Find where the given text appears and provide that cell's center as (X, Y) coordinate. 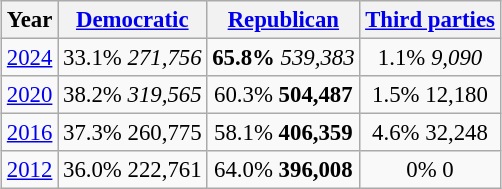
0% 0 (430, 170)
65.8% 539,383 (284, 58)
2020 (30, 95)
Third parties (430, 20)
1.1% 9,090 (430, 58)
2024 (30, 58)
58.1% 406,359 (284, 133)
2012 (30, 170)
33.1% 271,756 (132, 58)
36.0% 222,761 (132, 170)
60.3% 504,487 (284, 95)
38.2% 319,565 (132, 95)
37.3% 260,775 (132, 133)
1.5% 12,180 (430, 95)
2016 (30, 133)
Republican (284, 20)
64.0% 396,008 (284, 170)
4.6% 32,248 (430, 133)
Year (30, 20)
Democratic (132, 20)
